From the cell containing the given text, extract its center point as (x, y) coordinate. 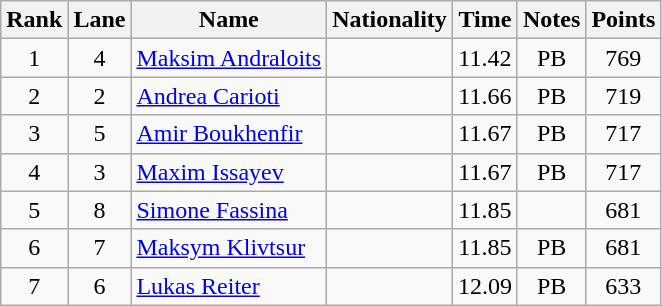
Name (229, 20)
1 (34, 58)
11.66 (484, 96)
Lukas Reiter (229, 286)
Rank (34, 20)
12.09 (484, 286)
11.42 (484, 58)
769 (624, 58)
Andrea Carioti (229, 96)
Maksym Klivtsur (229, 248)
Lane (100, 20)
Nationality (390, 20)
Amir Boukhenfir (229, 134)
Notes (551, 20)
Time (484, 20)
Points (624, 20)
8 (100, 210)
719 (624, 96)
633 (624, 286)
Maxim Issayev (229, 172)
Maksim Andraloits (229, 58)
Simone Fassina (229, 210)
